Provide the [X, Y] coordinate of the cell's center where the given text is located.  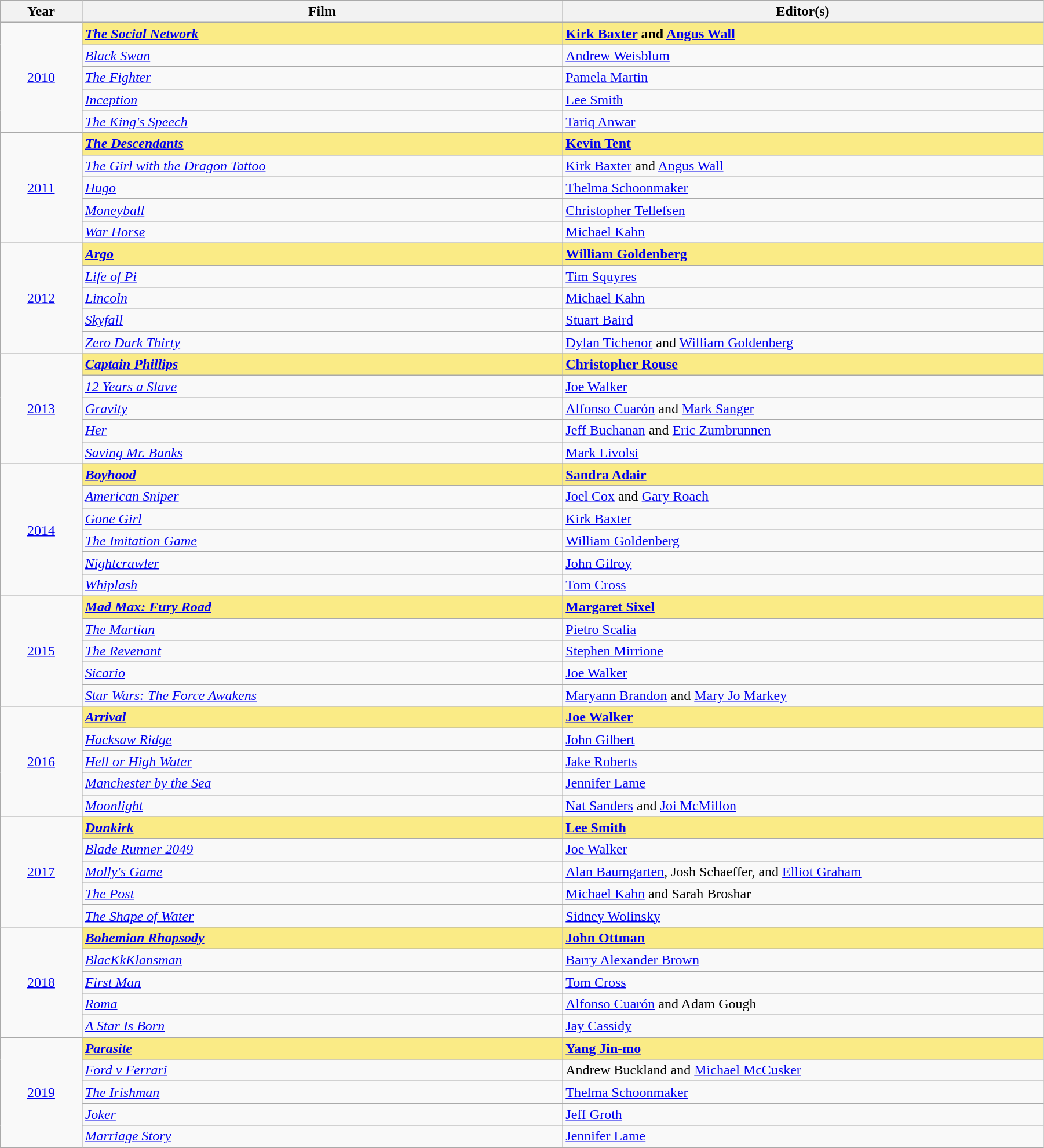
Zero Dark Thirty [322, 342]
2014 [41, 530]
Moneyball [322, 210]
First Man [322, 982]
Marriage Story [322, 1136]
The Martian [322, 629]
Argo [322, 254]
Boyhood [322, 475]
Her [322, 431]
2015 [41, 651]
Joker [322, 1114]
2010 [41, 78]
Christopher Tellefsen [803, 210]
The Imitation Game [322, 541]
Alfonso Cuarón and Adam Gough [803, 1004]
The Post [322, 894]
Nightcrawler [322, 563]
Sandra Adair [803, 475]
Gravity [322, 409]
A Star Is Born [322, 1026]
Hell or High Water [322, 761]
Jay Cassidy [803, 1026]
Year [41, 12]
Gone Girl [322, 519]
Margaret Sixel [803, 607]
Tim Squyres [803, 276]
Captain Phillips [322, 365]
John Gilroy [803, 563]
BlacKkKlansman [322, 960]
Lincoln [322, 298]
War Horse [322, 232]
American Sniper [322, 497]
Jeff Buchanan and Eric Zumbrunnen [803, 431]
Kirk Baxter [803, 519]
Hacksaw Ridge [322, 739]
Michael Kahn and Sarah Broshar [803, 894]
John Gilbert [803, 739]
Kevin Tent [803, 144]
Molly's Game [322, 872]
Moonlight [322, 806]
Roma [322, 1004]
Star Wars: The Force Awakens [322, 695]
Saving Mr. Banks [322, 453]
Nat Sanders and Joi McMillon [803, 806]
2013 [41, 409]
Joel Cox and Gary Roach [803, 497]
Dunkirk [322, 828]
Jeff Groth [803, 1114]
Alfonso Cuarón and Mark Sanger [803, 409]
The Revenant [322, 651]
The Shape of Water [322, 916]
Alan Baumgarten, Josh Schaeffer, and Elliot Graham [803, 872]
2016 [41, 761]
Barry Alexander Brown [803, 960]
Pietro Scalia [803, 629]
Christopher Rouse [803, 365]
2018 [41, 982]
Sidney Wolinsky [803, 916]
Skyfall [322, 320]
Whiplash [322, 585]
Pamela Martin [803, 78]
Blade Runner 2049 [322, 850]
Sicario [322, 673]
Film [322, 12]
Bohemian Rhapsody [322, 938]
Jake Roberts [803, 761]
2019 [41, 1092]
Mad Max: Fury Road [322, 607]
Stephen Mirrione [803, 651]
Arrival [322, 717]
Parasite [322, 1048]
Stuart Baird [803, 320]
Black Swan [322, 56]
The Girl with the Dragon Tattoo [322, 166]
Inception [322, 100]
Life of Pi [322, 276]
2011 [41, 188]
Manchester by the Sea [322, 783]
2017 [41, 872]
Mark Livolsi [803, 453]
Ford v Ferrari [322, 1070]
12 Years a Slave [322, 387]
Hugo [322, 188]
2012 [41, 298]
Tariq Anwar [803, 122]
Dylan Tichenor and William Goldenberg [803, 342]
Maryann Brandon and Mary Jo Markey [803, 695]
The Fighter [322, 78]
The Irishman [322, 1092]
Andrew Buckland and Michael McCusker [803, 1070]
The King's Speech [322, 122]
Yang Jin-mo [803, 1048]
Andrew Weisblum [803, 56]
Editor(s) [803, 12]
The Descendants [322, 144]
John Ottman [803, 938]
The Social Network [322, 34]
